Find where the given text appears and provide that cell's center as [X, Y] coordinate. 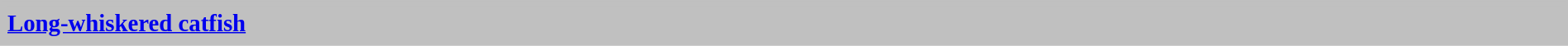
Long-whiskered catfish [784, 23]
